Detect which cell encompasses the target text, then output its [x, y] center coordinate. 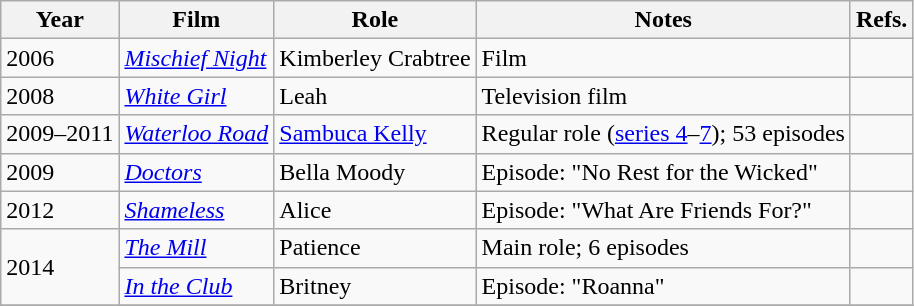
2008 [60, 96]
Waterloo Road [196, 134]
Bella Moody [375, 172]
Britney [375, 286]
Kimberley Crabtree [375, 58]
Television film [663, 96]
2006 [60, 58]
Doctors [196, 172]
Sambuca Kelly [375, 134]
Role [375, 20]
Regular role (series 4–7); 53 episodes [663, 134]
Episode: "Roanna" [663, 286]
Leah [375, 96]
Episode: "What Are Friends For?" [663, 210]
Refs. [881, 20]
Patience [375, 248]
Shameless [196, 210]
Main role; 6 episodes [663, 248]
2009 [60, 172]
2014 [60, 267]
2009–2011 [60, 134]
Episode: "No Rest for the Wicked" [663, 172]
White Girl [196, 96]
Year [60, 20]
Notes [663, 20]
In the Club [196, 286]
Alice [375, 210]
The Mill [196, 248]
2012 [60, 210]
Mischief Night [196, 58]
